Extract the (x, y) coordinate from the center of the cell holding the provided text.  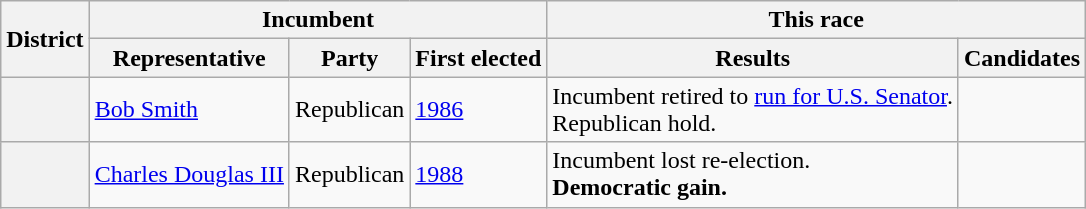
1986 (478, 110)
Results (753, 58)
Candidates (1022, 58)
Incumbent lost re-election.Democratic gain. (753, 174)
This race (816, 20)
First elected (478, 58)
Charles Douglas III (189, 174)
Representative (189, 58)
Party (349, 58)
Incumbent (318, 20)
1988 (478, 174)
District (45, 39)
Bob Smith (189, 110)
Incumbent retired to run for U.S. Senator.Republican hold. (753, 110)
